From the cell containing the given text, extract its center point as [x, y] coordinate. 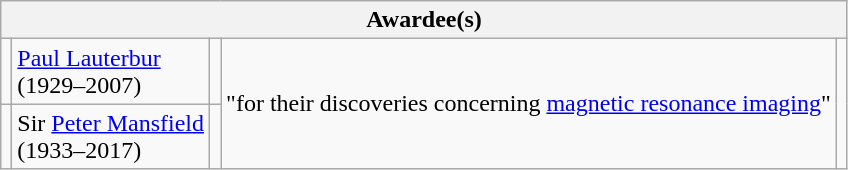
"for their discoveries concerning magnetic resonance imaging" [529, 104]
Sir Peter Mansfield(1933–2017) [111, 136]
Paul Lauterbur(1929–2007) [111, 72]
Awardee(s) [424, 20]
